Extract the [x, y] coordinate from the center of the cell holding the provided text.  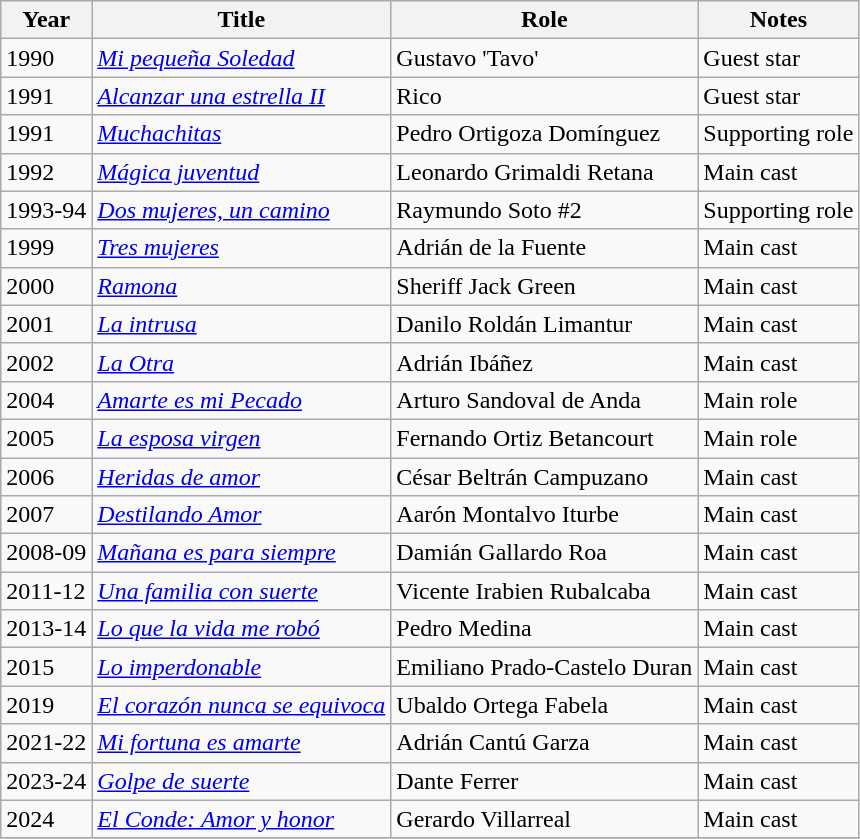
2007 [46, 515]
2015 [46, 667]
El corazón nunca se equivoca [242, 705]
La esposa virgen [242, 438]
Rico [544, 96]
2011-12 [46, 591]
2013-14 [46, 629]
Mi fortuna es amarte [242, 743]
Mañana es para siempre [242, 553]
2006 [46, 477]
2021-22 [46, 743]
Arturo Sandoval de Anda [544, 400]
Amarte es mi Pecado [242, 400]
Ramona [242, 286]
Pedro Medina [544, 629]
Mágica juventud [242, 172]
La Otra [242, 362]
Adrián Cantú Garza [544, 743]
2005 [46, 438]
Gustavo 'Tavo' [544, 58]
Adrián Ibáñez [544, 362]
Lo que la vida me robó [242, 629]
Gerardo Villarreal [544, 819]
Heridas de amor [242, 477]
El Conde: Amor y honor [242, 819]
Mi pequeña Soledad [242, 58]
Muchachitas [242, 134]
2023-24 [46, 781]
La intrusa [242, 324]
César Beltrán Campuzano [544, 477]
Alcanzar una estrella II [242, 96]
2001 [46, 324]
Fernando Ortiz Betancourt [544, 438]
Pedro Ortigoza Domínguez [544, 134]
Destilando Amor [242, 515]
Notes [778, 20]
Year [46, 20]
Adrián de la Fuente [544, 248]
2002 [46, 362]
Vicente Irabien Rubalcaba [544, 591]
Golpe de suerte [242, 781]
Emiliano Prado-Castelo Duran [544, 667]
Role [544, 20]
Dos mujeres, un camino [242, 210]
2024 [46, 819]
Tres mujeres [242, 248]
2008-09 [46, 553]
Damián Gallardo Roa [544, 553]
Raymundo Soto #2 [544, 210]
2000 [46, 286]
2004 [46, 400]
Lo imperdonable [242, 667]
Title [242, 20]
2019 [46, 705]
Sheriff Jack Green [544, 286]
1999 [46, 248]
Dante Ferrer [544, 781]
Leonardo Grimaldi Retana [544, 172]
1993-94 [46, 210]
1992 [46, 172]
Aarón Montalvo Iturbe [544, 515]
Una familia con suerte [242, 591]
1990 [46, 58]
Danilo Roldán Limantur [544, 324]
Ubaldo Ortega Fabela [544, 705]
